Return the [X, Y] coordinate for the center point of the cell that contains the specified text.  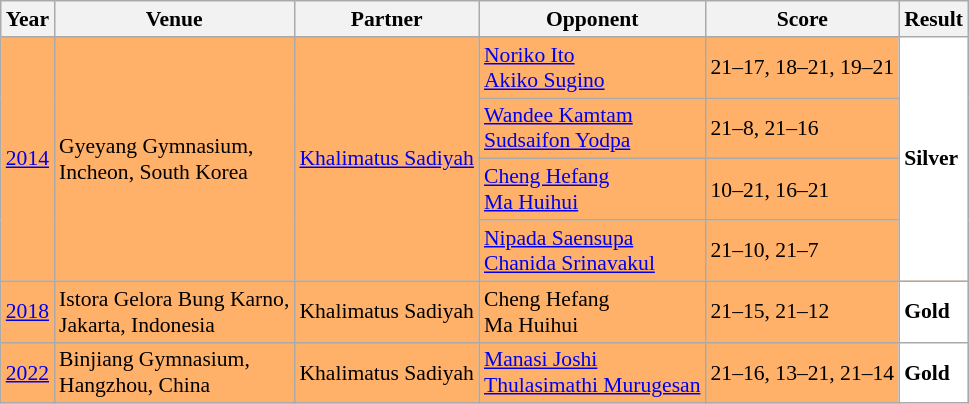
Gyeyang Gymnasium,Incheon, South Korea [174, 159]
21–17, 18–21, 19–21 [803, 68]
21–16, 13–21, 21–14 [803, 372]
2014 [28, 159]
Silver [934, 159]
Istora Gelora Bung Karno,Jakarta, Indonesia [174, 312]
21–10, 21–7 [803, 250]
Noriko Ito Akiko Sugino [592, 68]
10–21, 16–21 [803, 190]
2022 [28, 372]
Score [803, 19]
Year [28, 19]
Opponent [592, 19]
Partner [386, 19]
Wandee Kamtam Sudsaifon Yodpa [592, 128]
21–15, 21–12 [803, 312]
Nipada Saensupa Chanida Srinavakul [592, 250]
21–8, 21–16 [803, 128]
Result [934, 19]
Manasi Joshi Thulasimathi Murugesan [592, 372]
Binjiang Gymnasium,Hangzhou, China [174, 372]
Venue [174, 19]
2018 [28, 312]
